Scan for the cell matching the given text and deliver its (X, Y) coordinate at center. 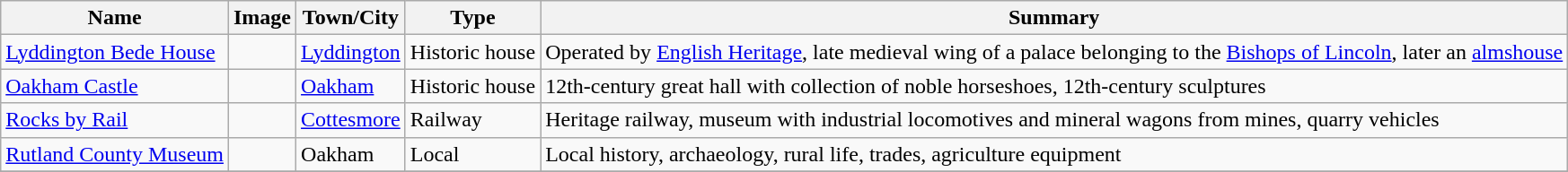
Summary (1054, 18)
Operated by English Heritage, late medieval wing of a palace belonging to the Bishops of Lincoln, later an almshouse (1054, 52)
12th-century great hall with collection of noble horseshoes, 12th-century sculptures (1054, 86)
Cottesmore (351, 120)
Rocks by Rail (115, 120)
Heritage railway, museum with industrial locomotives and mineral wagons from mines, quarry vehicles (1054, 120)
Oakham Castle (115, 86)
Local (472, 154)
Lyddington Bede House (115, 52)
Lyddington (351, 52)
Rutland County Museum (115, 154)
Image (262, 18)
Town/City (351, 18)
Railway (472, 120)
Type (472, 18)
Local history, archaeology, rural life, trades, agriculture equipment (1054, 154)
Name (115, 18)
